Extract the [X, Y] coordinate from the center of the cell holding the provided text.  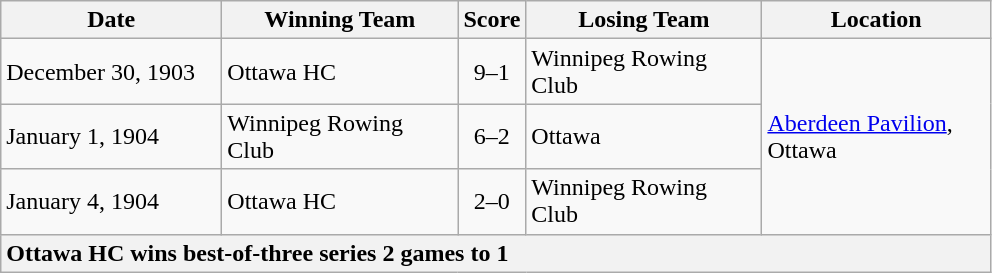
Score [492, 20]
January 4, 1904 [112, 202]
Location [876, 20]
Aberdeen Pavilion, Ottawa [876, 136]
Losing Team [644, 20]
Ottawa HC wins best-of-three series 2 games to 1 [496, 253]
6–2 [492, 136]
December 30, 1903 [112, 72]
Date [112, 20]
Ottawa [644, 136]
9–1 [492, 72]
January 1, 1904 [112, 136]
2–0 [492, 202]
Winning Team [340, 20]
